Capture the cell that displays the provided text and extract its (X, Y) central coordinate. 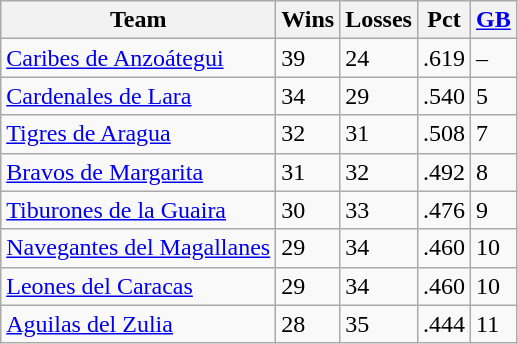
Bravos de Margarita (138, 172)
Tigres de Aragua (138, 134)
8 (494, 172)
Aguilas del Zulia (138, 324)
Cardenales de Lara (138, 96)
24 (379, 58)
.444 (444, 324)
11 (494, 324)
Wins (308, 20)
28 (308, 324)
30 (308, 210)
Tiburones de la Guaira (138, 210)
Leones del Caracas (138, 286)
Caribes de Anzoátegui (138, 58)
39 (308, 58)
7 (494, 134)
33 (379, 210)
.492 (444, 172)
.540 (444, 96)
– (494, 58)
Pct (444, 20)
Losses (379, 20)
Navegantes del Magallanes (138, 248)
35 (379, 324)
.476 (444, 210)
GB (494, 20)
.508 (444, 134)
.619 (444, 58)
5 (494, 96)
Team (138, 20)
9 (494, 210)
